For the text-containing cell, return its midpoint in [x, y] coordinate format. 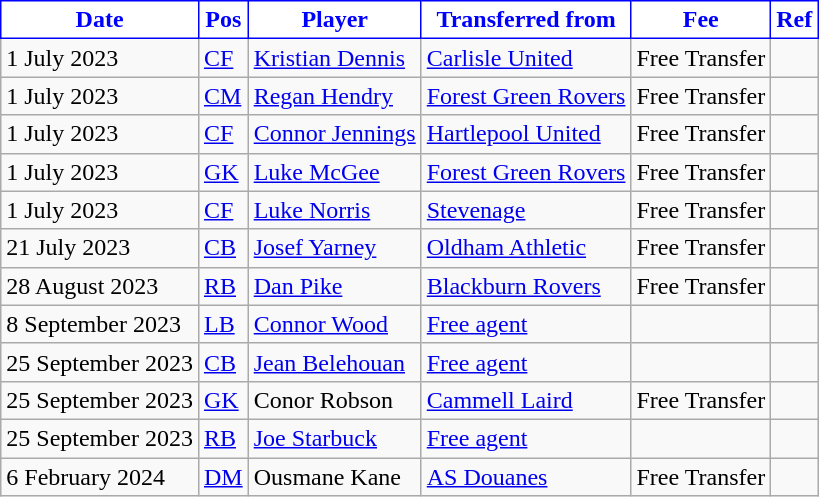
Ref [794, 20]
LB [223, 324]
Jean Belehouan [334, 362]
Fee [701, 20]
Pos [223, 20]
AS Douanes [526, 477]
Date [100, 20]
8 September 2023 [100, 324]
Transferred from [526, 20]
Conor Robson [334, 400]
Cammell Laird [526, 400]
Blackburn Rovers [526, 286]
21 July 2023 [100, 248]
Regan Hendry [334, 96]
Luke McGee [334, 172]
Connor Wood [334, 324]
Luke Norris [334, 210]
Connor Jennings [334, 134]
Kristian Dennis [334, 58]
Josef Yarney [334, 248]
Oldham Athletic [526, 248]
28 August 2023 [100, 286]
Ousmane Kane [334, 477]
DM [223, 477]
Joe Starbuck [334, 438]
CM [223, 96]
Stevenage [526, 210]
6 February 2024 [100, 477]
Carlisle United [526, 58]
Dan Pike [334, 286]
Hartlepool United [526, 134]
Player [334, 20]
